Detect which cell encompasses the target text, then output its [x, y] center coordinate. 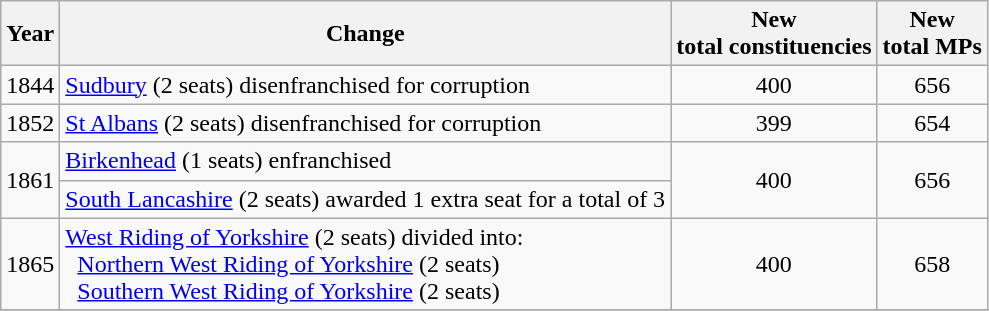
1861 [30, 180]
1852 [30, 123]
Newtotal constituencies [774, 34]
West Riding of Yorkshire (2 seats) divided into: Northern West Riding of Yorkshire (2 seats) Southern West Riding of Yorkshire (2 seats) [366, 264]
South Lancashire (2 seats) awarded 1 extra seat for a total of 3 [366, 199]
658 [932, 264]
Change [366, 34]
399 [774, 123]
Sudbury (2 seats) disenfranchised for corruption [366, 85]
Newtotal MPs [932, 34]
Year [30, 34]
1865 [30, 264]
Birkenhead (1 seats) enfranchised [366, 161]
St Albans (2 seats) disenfranchised for corruption [366, 123]
1844 [30, 85]
654 [932, 123]
